Return [x, y] of the center of cell containing provided text 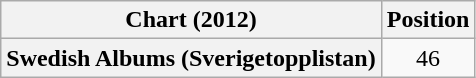
46 [428, 58]
Swedish Albums (Sverigetopplistan) [191, 58]
Chart (2012) [191, 20]
Position [428, 20]
